From the cell containing the given text, extract its center point as [x, y] coordinate. 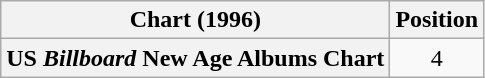
Chart (1996) [196, 20]
Position [437, 20]
US Billboard New Age Albums Chart [196, 58]
4 [437, 58]
